Locate the cell with the specified text and output its [x, y] center coordinate. 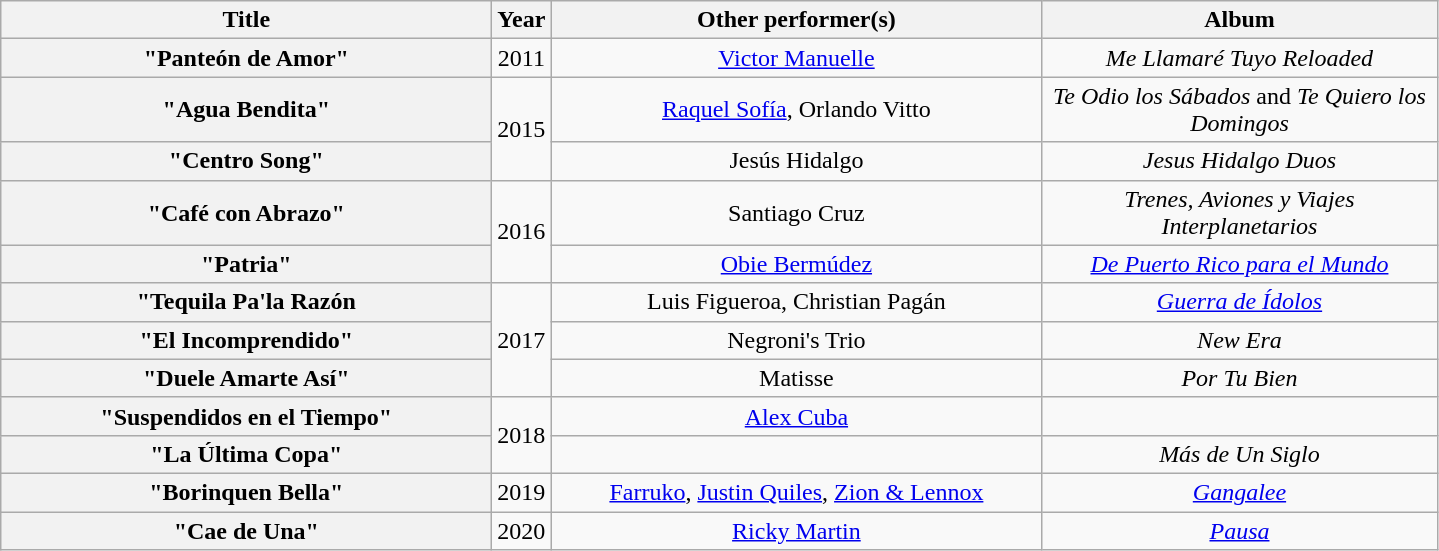
2011 [522, 58]
Matisse [796, 378]
2016 [522, 232]
"La Última Copa" [246, 454]
2015 [522, 128]
"Suspendidos en el Tiempo" [246, 416]
Other performer(s) [796, 20]
"Agua Bendita" [246, 110]
"Centro Song" [246, 161]
Guerra de Ídolos [1240, 302]
Más de Un Siglo [1240, 454]
Alex Cuba [796, 416]
"Cae de Una" [246, 531]
Luis Figueroa, Christian Pagán [796, 302]
"El Incomprendido" [246, 340]
Year [522, 20]
"Panteón de Amor" [246, 58]
Jesús Hidalgo [796, 161]
Te Odio los Sábados and Te Quiero los Domingos [1240, 110]
Farruko, Justin Quiles, Zion & Lennox [796, 492]
Gangalee [1240, 492]
Album [1240, 20]
New Era [1240, 340]
Por Tu Bien [1240, 378]
2020 [522, 531]
Victor Manuelle [796, 58]
"Patria" [246, 264]
"Tequila Pa'la Razón [246, 302]
Me Llamaré Tuyo Reloaded [1240, 58]
Santiago Cruz [796, 212]
De Puerto Rico para el Mundo [1240, 264]
Jesus Hidalgo Duos [1240, 161]
Pausa [1240, 531]
Trenes, Aviones y Viajes Interplanetarios [1240, 212]
Title [246, 20]
2018 [522, 435]
2019 [522, 492]
"Duele Amarte Así" [246, 378]
"Café con Abrazo" [246, 212]
Raquel Sofía, Orlando Vitto [796, 110]
2017 [522, 340]
Obie Bermúdez [796, 264]
Negroni's Trio [796, 340]
Ricky Martin [796, 531]
"Borinquen Bella" [246, 492]
